Locate the cell with the specified text and output its [X, Y] center coordinate. 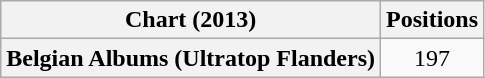
Chart (2013) [191, 20]
197 [432, 58]
Positions [432, 20]
Belgian Albums (Ultratop Flanders) [191, 58]
